Pinpoint the cell where the given text exists, returning its [X, Y] midpoint coordinate. 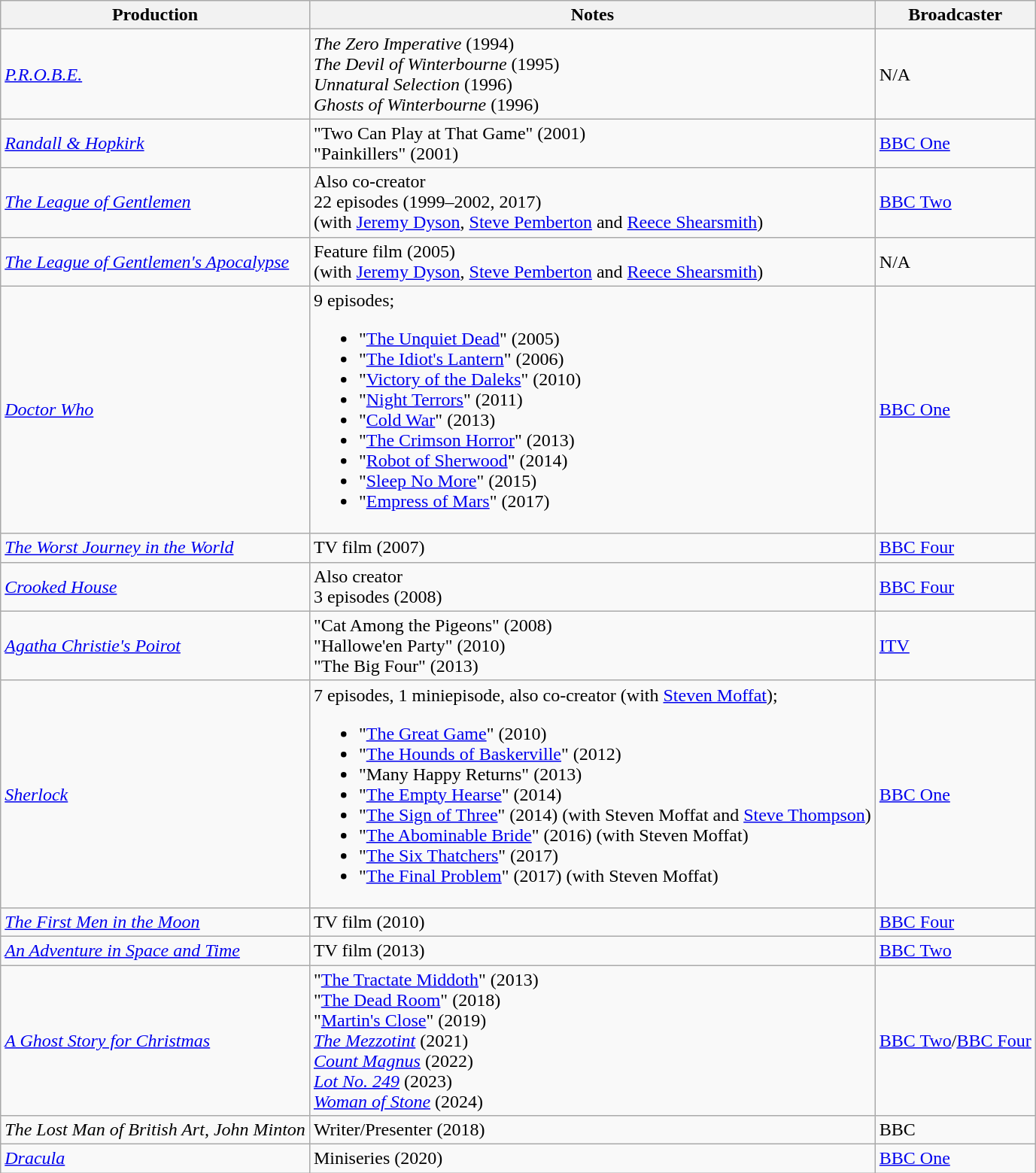
The League of Gentlemen's Apocalypse [155, 262]
Agatha Christie's Poirot [155, 646]
The Zero Imperative (1994)The Devil of Winterbourne (1995)Unnatural Selection (1996)Ghosts of Winterbourne (1996) [592, 74]
TV film (2013) [592, 950]
"Cat Among the Pigeons" (2008)"Hallowe'en Party" (2010)"The Big Four" (2013) [592, 646]
A Ghost Story for Christmas [155, 1040]
Doctor Who [155, 409]
An Adventure in Space and Time [155, 950]
Crooked House [155, 587]
The First Men in the Moon [155, 922]
TV film (2010) [592, 922]
BBC [955, 1130]
Broadcaster [955, 15]
Also co-creator22 episodes (1999–2002, 2017)(with Jeremy Dyson, Steve Pemberton and Reece Shearsmith) [592, 202]
The Worst Journey in the World [155, 548]
The Lost Man of British Art, John Minton [155, 1130]
Randall & Hopkirk [155, 143]
Production [155, 15]
Also creator3 episodes (2008) [592, 587]
Writer/Presenter (2018) [592, 1130]
Feature film (2005)(with Jeremy Dyson, Steve Pemberton and Reece Shearsmith) [592, 262]
Miniseries (2020) [592, 1159]
The League of Gentlemen [155, 202]
BBC Two/BBC Four [955, 1040]
Notes [592, 15]
"Two Can Play at That Game" (2001)"Painkillers" (2001) [592, 143]
TV film (2007) [592, 548]
ITV [955, 646]
Sherlock [155, 794]
P.R.O.B.E. [155, 74]
Dracula [155, 1159]
